Return (X, Y) of the center of cell containing provided text 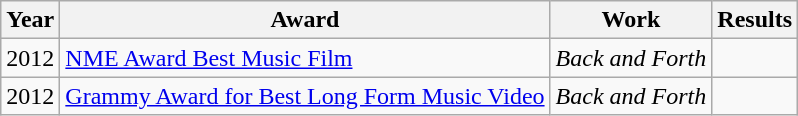
NME Award Best Music Film (305, 58)
Award (305, 20)
Work (631, 20)
Results (755, 20)
Year (30, 20)
Grammy Award for Best Long Form Music Video (305, 96)
